Scan for the cell matching the given text and deliver its (x, y) coordinate at center. 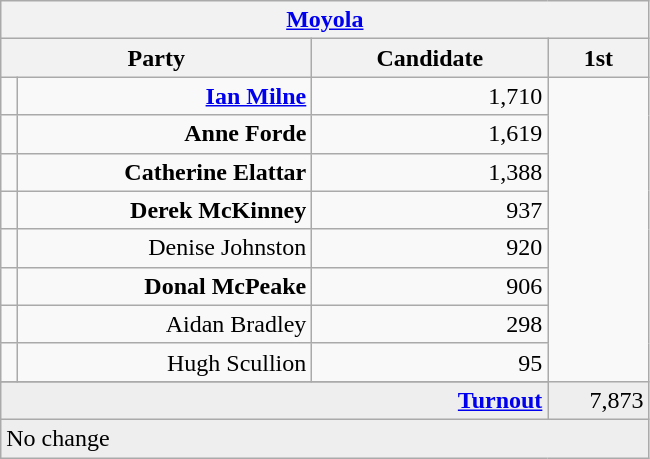
Donal McPeake (165, 286)
Candidate (430, 58)
Turnout (274, 400)
937 (430, 210)
1,710 (430, 96)
920 (430, 248)
Aidan Bradley (165, 324)
906 (430, 286)
Derek McKinney (165, 210)
Moyola (325, 20)
No change (325, 438)
Ian Milne (165, 96)
7,873 (598, 400)
298 (430, 324)
1st (598, 58)
1,619 (430, 134)
95 (430, 362)
Denise Johnston (165, 248)
Hugh Scullion (165, 362)
1,388 (430, 172)
Anne Forde (165, 134)
Catherine Elattar (165, 172)
Party (156, 58)
